Pinpoint the cell where the given text exists, returning its [x, y] midpoint coordinate. 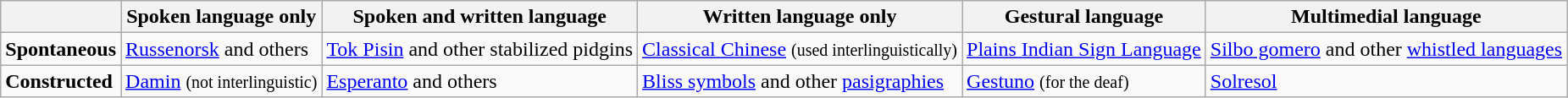
Plains Indian Sign Language [1084, 49]
Russenorsk and others [222, 49]
Classical Chinese (used interlinguistically) [800, 49]
Spoken language only [222, 17]
Multimedial language [1386, 17]
Gestuno (for the deaf) [1084, 81]
Silbo gomero and other whistled languages [1386, 49]
Written language only [800, 17]
Tok Pisin and other stabilized pidgins [479, 49]
Spoken and written language [479, 17]
Bliss symbols and other pasigraphies [800, 81]
Solresol [1386, 81]
Esperanto and others [479, 81]
Damin (not interlinguistic) [222, 81]
Spontaneous [61, 49]
Constructed [61, 81]
Gestural language [1084, 17]
